Search for the cell housing the specified text and yield its (x, y) center coordinate. 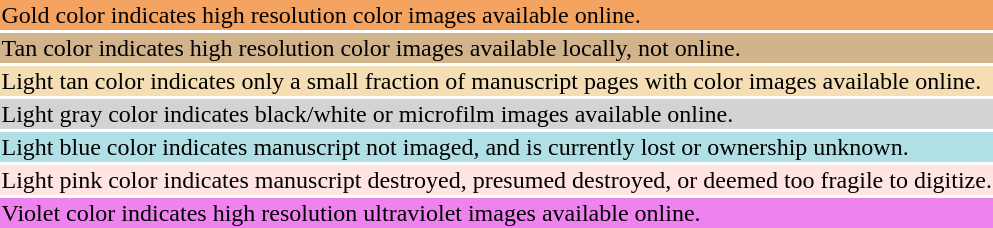
Light pink color indicates manuscript destroyed, presumed destroyed, or deemed too fragile to digitize. (496, 180)
Gold color indicates high resolution color images available online. (496, 15)
Light tan color indicates only a small fraction of manuscript pages with color images available online. (496, 81)
Light blue color indicates manuscript not imaged, and is currently lost or ownership unknown. (496, 147)
Violet color indicates high resolution ultraviolet images available online. (496, 213)
Tan color indicates high resolution color images available locally, not online. (496, 48)
Light gray color indicates black/white or microfilm images available online. (496, 114)
